Identify which cell holds the provided text, then report its (X, Y) central coordinate. 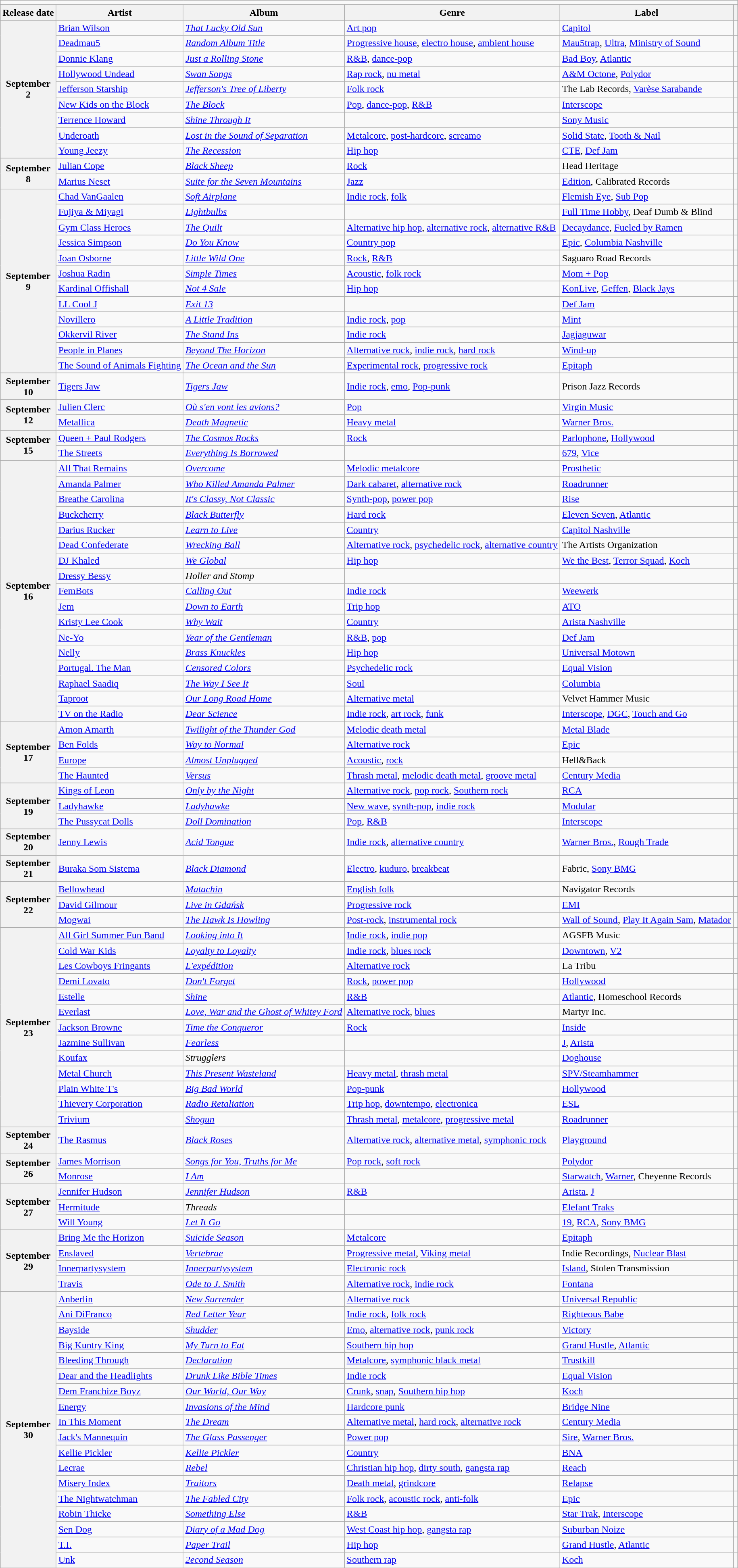
Rap rock, nu metal (452, 74)
Marius Neset (119, 181)
La Tribu (646, 966)
Metalcore, post-hardcore, screamo (452, 135)
September22 (28, 904)
Metal Church (119, 1073)
Eleven Seven, Atlantic (646, 514)
Why Wait (264, 622)
Death Magnetic (264, 422)
Modular (646, 806)
The Pussycat Dolls (119, 821)
Vertebrae (264, 1253)
Crunk, snap, Southern hip hop (452, 1391)
Plain White T's (119, 1089)
ATO (646, 606)
The Rasmus (119, 1140)
Jem (119, 606)
September8 (28, 173)
September2 (28, 90)
Metal Blade (646, 729)
September21 (28, 868)
Trip hop (452, 606)
Southern hip hop (452, 1345)
Downtown, V2 (646, 950)
AGSFB Music (646, 935)
Who Killed Amanda Palmer (264, 484)
Shudder (264, 1330)
Alternative hip hop, alternative rock, alternative R&B (452, 227)
Saguaro Road Records (646, 258)
Electro, kuduro, breakbeat (452, 868)
A&M Octone, Polydor (646, 74)
Okkervil River (119, 335)
Christian hip hop, dirty south, gangsta rap (452, 1468)
September16 (28, 591)
Bellowhead (119, 889)
Jazz (452, 181)
Trivium (119, 1119)
Hard rock (452, 514)
R&B, pop (452, 637)
Warner Bros. (646, 422)
Metallica (119, 422)
Full Time Hobby, Deaf Dumb & Blind (646, 212)
Sen Dog (119, 1529)
Indie rock, folk rock (452, 1314)
Soft Airplane (264, 197)
Pop-punk (452, 1089)
679, Vice (646, 453)
19, RCA, Sony BMG (646, 1222)
Bridge Nine (646, 1406)
Trustkill (646, 1360)
TV on the Radio (119, 714)
Dear Science (264, 714)
Julien Clerc (119, 407)
Weewerk (646, 591)
BNA (646, 1453)
Alternative rock, blues (452, 1012)
September20 (28, 842)
Dem Franchize Boyz (119, 1391)
Versus (264, 775)
Jagjaguwar (646, 335)
Island, Stolen Transmission (646, 1268)
Psychedelic rock (452, 668)
Capitol Nashville (646, 530)
Brass Knuckles (264, 652)
Sony Music (646, 120)
Live in Gdańsk (264, 904)
Soul (452, 683)
Black Roses (264, 1140)
Swan Songs (264, 74)
Cold War Kids (119, 950)
September26 (28, 1168)
New wave, synth-pop, indie rock (452, 806)
Warner Bros., Rough Trade (646, 842)
Drunk Like Bible Times (264, 1376)
Raphael Saadiq (119, 683)
Rise (646, 499)
Folk rock, acoustic rock, anti-folk (452, 1499)
Enslaved (119, 1253)
Bad Boy, Atlantic (646, 58)
It's Classy, Not Classic (264, 499)
Strugglers (264, 1058)
Flemish Eye, Sub Pop (646, 197)
Mint (646, 319)
Not 4 Sale (264, 289)
The Nightwatchman (119, 1499)
Bayside (119, 1330)
The Sound of Animals Fighting (119, 365)
Thrash metal, metalcore, progressive metal (452, 1119)
Jackson Browne (119, 1027)
Inside (646, 1027)
The Cosmos Rocks (264, 437)
Death metal, grindcore (452, 1483)
Mau5trap, Ultra, Ministry of Sound (646, 43)
EMI (646, 904)
Arista, J (646, 1191)
Alternative metal (452, 699)
Star Trak, Interscope (646, 1514)
Black Diamond (264, 868)
Thievery Corporation (119, 1104)
September19 (28, 806)
Righteous Babe (646, 1314)
Acid Tongue (264, 842)
That Lucky Old Sun (264, 28)
Thrash metal, melodic death metal, groove metal (452, 775)
Underoath (119, 135)
Universal Republic (646, 1299)
The Lab Records, Varèse Sarabande (646, 89)
Diary of a Mad Dog (264, 1529)
Love, War and the Ghost of Whitey Ford (264, 1012)
L'expédition (264, 966)
Will Young (119, 1222)
Estelle (119, 997)
Bleeding Through (119, 1360)
The Streets (119, 453)
Alternative rock, indie rock (452, 1284)
The Ocean and the Sun (264, 365)
Darius Rucker (119, 530)
We the Best, Terror Squad, Koch (646, 560)
Just a Rolling Stone (264, 58)
Unk (119, 1560)
CTE, Def Jam (646, 150)
FemBots (119, 591)
Où s'en vont les avions? (264, 407)
Big Kuntry King (119, 1345)
Mom + Pop (646, 273)
Chad VanGaalen (119, 197)
Let It Go (264, 1222)
Folk rock (452, 89)
Acoustic, folk rock (452, 273)
Shine Through It (264, 120)
Kings of Leon (119, 791)
Robin Thicke (119, 1514)
Koufax (119, 1058)
Genre (452, 12)
The Recession (264, 150)
Suburban Noize (646, 1529)
Jefferson's Tree of Liberty (264, 89)
Jack's Mannequin (119, 1437)
Melodic death metal (452, 729)
Power pop (452, 1437)
Victory (646, 1330)
Calling Out (264, 591)
The Fabled City (264, 1499)
I Am (264, 1176)
Prison Jazz Records (646, 386)
Censored Colors (264, 668)
New Surrender (264, 1299)
Indie rock, art rock, funk (452, 714)
Solid State, Tooth & Nail (646, 135)
Alternative rock, alternative metal, symphonic rock (452, 1140)
Suite for the Seven Mountains (264, 181)
Country pop (452, 243)
Something Else (264, 1514)
Universal Motown (646, 652)
DJ Khaled (119, 560)
Southern rap (452, 1560)
Reach (646, 1468)
Elefant Traks (646, 1207)
Martyr Inc. (646, 1012)
Random Album Title (264, 43)
Hollywood Undead (119, 74)
Hell&Back (646, 760)
September23 (28, 1027)
Big Bad World (264, 1089)
Sire, Warner Bros. (646, 1437)
David Gilmour (119, 904)
KonLive, Geffen, Black Jays (646, 289)
Artist (119, 12)
Europe (119, 760)
Ode to J. Smith (264, 1284)
The Glass Passenger (264, 1437)
LL Cool J (119, 304)
Everlast (119, 1012)
Black Sheep (264, 166)
Dead Confederate (119, 545)
Velvet Hammer Music (646, 699)
Mogwai (119, 920)
Almost Unplugged (264, 760)
Alternative rock, psychedelic rock, alternative country (452, 545)
Pop, dance-pop, R&B (452, 104)
Metalcore (452, 1238)
The Dream (264, 1422)
Indie rock, alternative country (452, 842)
Jenny Lewis (119, 842)
Playground (646, 1140)
Way to Normal (264, 745)
Simple Times (264, 273)
Acoustic, rock (452, 760)
Buraka Som Sistema (119, 868)
Young Jeezy (119, 150)
Relapse (646, 1483)
Declaration (264, 1360)
Art pop (452, 28)
Shogun (264, 1119)
2econd Season (264, 1560)
Shine (264, 997)
Julian Cope (119, 166)
Head Heritage (646, 166)
Post-rock, instrumental rock (452, 920)
In This Moment (119, 1422)
Alternative rock, indie rock, hard rock (452, 350)
Jessica Simpson (119, 243)
Black Butterfly (264, 514)
Doll Domination (264, 821)
Columbia (646, 683)
September17 (28, 752)
SPV/Steamhammer (646, 1073)
Starwatch, Warner, Cheyenne Records (646, 1176)
Misery Index (119, 1483)
Pop rock, soft rock (452, 1161)
Rock, power pop (452, 981)
Heavy metal (452, 422)
Threads (264, 1207)
Lecrae (119, 1468)
Learn to Live (264, 530)
Anberlin (119, 1299)
Traitors (264, 1483)
Amanda Palmer (119, 484)
Melodic metalcore (452, 469)
Album (264, 12)
Alternative metal, hard rock, alternative rock (452, 1422)
Our World, Our Way (264, 1391)
Wind-up (646, 350)
Demi Lovato (119, 981)
Wrecking Ball (264, 545)
Joshua Radin (119, 273)
Taproot (119, 699)
Kardinal Offishall (119, 289)
Monrose (119, 1176)
Energy (119, 1406)
Don't Forget (264, 981)
Trip hop, downtempo, electronica (452, 1104)
R&B, dance-pop (452, 58)
Rock, R&B (452, 258)
Indie rock, emo, Pop-punk (452, 386)
Jazmine Sullivan (119, 1043)
Songs for You, Truths for Me (264, 1161)
The Haunted (119, 775)
Buckcherry (119, 514)
A Little Tradition (264, 319)
Nelly (119, 652)
Navigator Records (646, 889)
Epic, Columbia Nashville (646, 243)
Synth-pop, power pop (452, 499)
Do You Know (264, 243)
Hermitude (119, 1207)
Jefferson Starship (119, 89)
Down to Earth (264, 606)
Dressy Bessy (119, 576)
RCA (646, 791)
The Quilt (264, 227)
Brian Wilson (119, 28)
September29 (28, 1261)
September15 (28, 445)
West Coast hip hop, gangsta rap (452, 1529)
Red Letter Year (264, 1314)
Decaydance, Fueled by Ramen (646, 227)
My Turn to Eat (264, 1345)
Ben Folds (119, 745)
Queen + Paul Rodgers (119, 437)
Matachin (264, 889)
The Block (264, 104)
Edition, Calibrated Records (646, 181)
The Hawk Is Howling (264, 920)
Electronic rock (452, 1268)
September24 (28, 1140)
Donnie Klang (119, 58)
Fontana (646, 1284)
ESL (646, 1104)
Indie rock, folk (452, 197)
People in Planes (119, 350)
J, Arista (646, 1043)
Progressive house, electro house, ambient house (452, 43)
Travis (119, 1284)
Bring Me the Horizon (119, 1238)
Doghouse (646, 1058)
Indie Recordings, Nuclear Blast (646, 1253)
Les Cowboys Fringants (119, 966)
Dear and the Headlights (119, 1376)
Capitol (646, 28)
Time the Conqueror (264, 1027)
Twilight of the Thunder God (264, 729)
Overcome (264, 469)
Deadmau5 (119, 43)
Looking into It (264, 935)
Indie rock, indie pop (452, 935)
Terrence Howard (119, 120)
The Way I See It (264, 683)
September9 (28, 281)
Fabric, Sony BMG (646, 868)
This Present Wasteland (264, 1073)
English folk (452, 889)
Alternative rock, pop rock, Southern rock (452, 791)
Exit 13 (264, 304)
September12 (28, 414)
Amon Amarth (119, 729)
Breathe Carolina (119, 499)
Lost in the Sound of Separation (264, 135)
Paper Trail (264, 1545)
Atlantic, Homeschool Records (646, 997)
Dark cabaret, alternative rock (452, 484)
Fearless (264, 1043)
Ani DiFranco (119, 1314)
Year of the Gentleman (264, 637)
Progressive rock (452, 904)
Metalcore, symphonic black metal (452, 1360)
Heavy metal, thrash metal (452, 1073)
Novillero (119, 319)
Indie rock, pop (452, 319)
Interscope, DGC, Touch and Go (646, 714)
Only by the Night (264, 791)
Kristy Lee Cook (119, 622)
September30 (28, 1430)
Progressive metal, Viking metal (452, 1253)
Holler and Stomp (264, 576)
T.I. (119, 1545)
Release date (28, 12)
Everything Is Borrowed (264, 453)
The Artists Organization (646, 545)
Hardcore punk (452, 1406)
The Stand Ins (264, 335)
Fujiya & Miyagi (119, 212)
Indie rock, blues rock (452, 950)
Little Wild One (264, 258)
Portugal. The Man (119, 668)
All That Remains (119, 469)
James Morrison (119, 1161)
Beyond The Horizon (264, 350)
We Global (264, 560)
Invasions of the Mind (264, 1406)
Suicide Season (264, 1238)
Rebel (264, 1468)
September10 (28, 386)
Emo, alternative rock, punk rock (452, 1330)
Wall of Sound, Play It Again Sam, Matador (646, 920)
Prosthetic (646, 469)
Pop (452, 407)
Polydor (646, 1161)
Ne-Yo (119, 637)
Radio Retaliation (264, 1104)
Lightbulbs (264, 212)
Virgin Music (646, 407)
New Kids on the Block (119, 104)
All Girl Summer Fun Band (119, 935)
Parlophone, Hollywood (646, 437)
Joan Osborne (119, 258)
Gym Class Heroes (119, 227)
Our Long Road Home (264, 699)
Label (646, 12)
Pop, R&B (452, 821)
Arista Nashville (646, 622)
Loyalty to Loyalty (264, 950)
Experimental rock, progressive rock (452, 365)
September27 (28, 1207)
